Identify which cell holds the provided text, then report its [x, y] central coordinate. 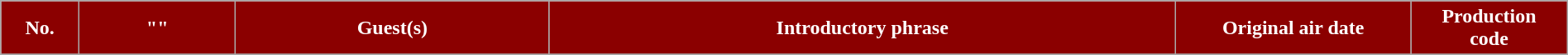
Guest(s) [392, 28]
Original air date [1293, 28]
Introductory phrase [863, 28]
Production code [1489, 28]
No. [40, 28]
"" [157, 28]
